From the cell containing the given text, extract its center point as (x, y) coordinate. 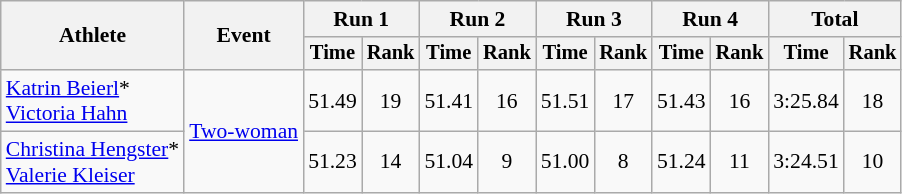
Total (834, 19)
14 (391, 162)
17 (623, 100)
Athlete (92, 36)
51.49 (332, 100)
51.04 (448, 162)
51.51 (566, 100)
Katrin Beierl*Victoria Hahn (92, 100)
51.23 (332, 162)
Event (244, 36)
11 (740, 162)
Run 4 (710, 19)
51.43 (682, 100)
Two-woman (244, 131)
Run 2 (477, 19)
3:24.51 (806, 162)
19 (391, 100)
51.24 (682, 162)
51.00 (566, 162)
9 (507, 162)
51.41 (448, 100)
3:25.84 (806, 100)
Christina Hengster*Valerie Kleiser (92, 162)
Run 3 (594, 19)
18 (873, 100)
10 (873, 162)
8 (623, 162)
Run 1 (361, 19)
